From the cell containing the given text, extract its center point as (x, y) coordinate. 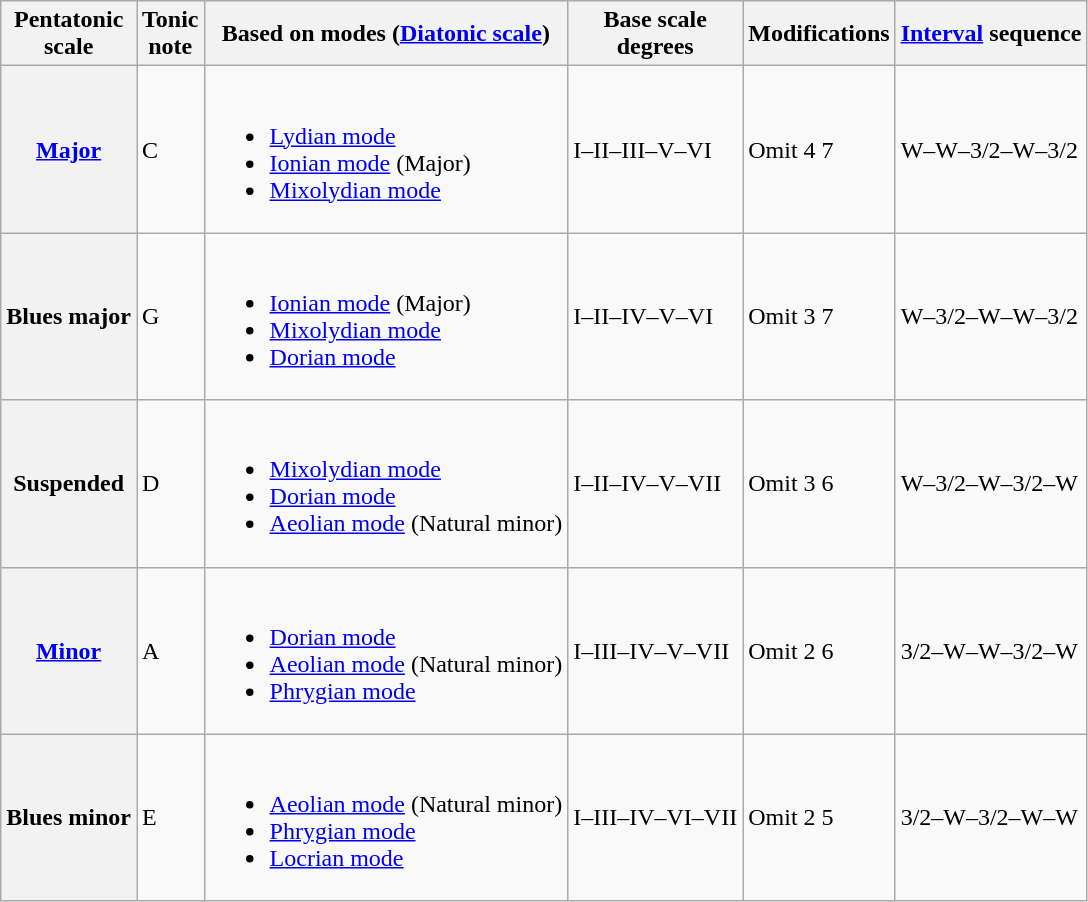
Tonicnote (170, 34)
Dorian modeAeolian mode (Natural minor)Phrygian mode (386, 650)
Blues major (69, 316)
Aeolian mode (Natural minor)Phrygian modeLocrian mode (386, 818)
3/2–W–W–3/2–W (991, 650)
W–W–3/2–W–3/2 (991, 150)
W–3/2–W–3/2–W (991, 484)
I–III–IV–VI–VII (656, 818)
I–II–IV–V–VI (656, 316)
D (170, 484)
Blues minor (69, 818)
I–II–III–V–VI (656, 150)
Modifications (819, 34)
Base scaledegrees (656, 34)
3/2–W–3/2–W–W (991, 818)
Omit 3 7 (819, 316)
Major (69, 150)
C (170, 150)
I–III–IV–V–VII (656, 650)
Ionian mode (Major)Mixolydian modeDorian mode (386, 316)
Omit 4 7 (819, 150)
Interval sequence (991, 34)
Pentatonicscale (69, 34)
Lydian modeIonian mode (Major)Mixolydian mode (386, 150)
Based on modes (Diatonic scale) (386, 34)
G (170, 316)
Mixolydian modeDorian modeAeolian mode (Natural minor) (386, 484)
E (170, 818)
W–3/2–W–W–3/2 (991, 316)
Minor (69, 650)
Suspended (69, 484)
Omit 2 6 (819, 650)
Omit 2 5 (819, 818)
A (170, 650)
I–II–IV–V–VII (656, 484)
Omit 3 6 (819, 484)
